Pinpoint the cell where the given text exists, returning its (x, y) midpoint coordinate. 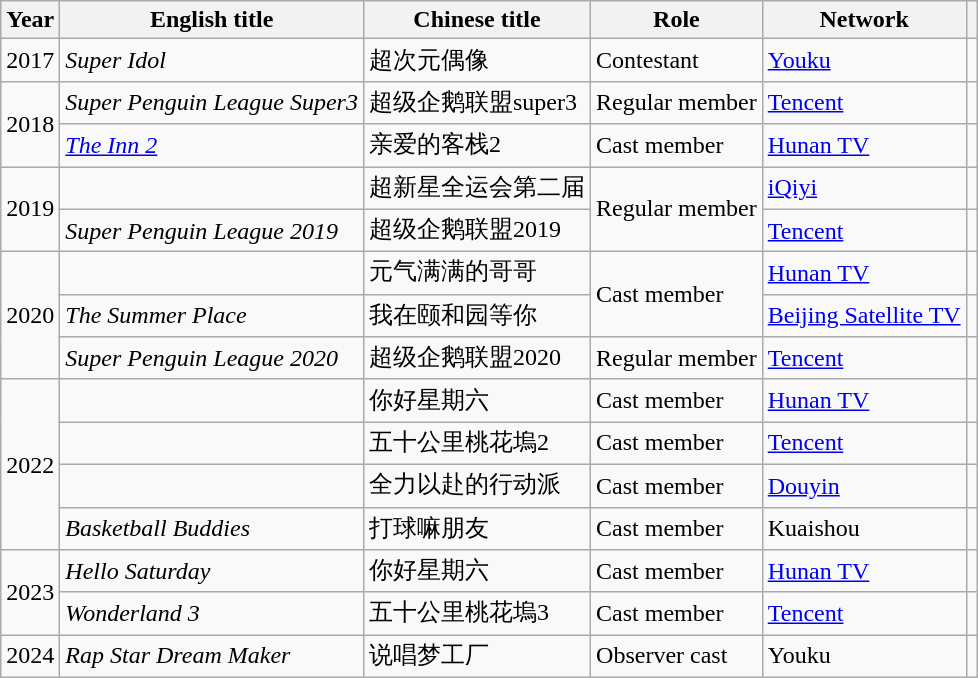
超新星全运会第二届 (476, 188)
Super Penguin League 2019 (212, 230)
Basketball Buddies (212, 528)
全力以赴的行动派 (476, 486)
2023 (30, 592)
说唱梦工厂 (476, 656)
2022 (30, 464)
The Summer Place (212, 316)
超级企鹅联盟2020 (476, 358)
English title (212, 20)
超级企鹅联盟2019 (476, 230)
Contestant (677, 60)
我在颐和园等你 (476, 316)
Super Penguin League 2020 (212, 358)
Super Penguin League Super3 (212, 102)
2018 (30, 124)
Role (677, 20)
Chinese title (476, 20)
2017 (30, 60)
Observer cast (677, 656)
Kuaishou (864, 528)
打球嘛朋友 (476, 528)
五十公里桃花塢3 (476, 614)
Super Idol (212, 60)
Hello Saturday (212, 572)
Year (30, 20)
The Inn 2 (212, 146)
2020 (30, 316)
Wonderland 3 (212, 614)
iQiyi (864, 188)
Douyin (864, 486)
五十公里桃花塢2 (476, 444)
Rap Star Dream Maker (212, 656)
超次元偶像 (476, 60)
2024 (30, 656)
元气满满的哥哥 (476, 274)
超级企鹅联盟super3 (476, 102)
Network (864, 20)
2019 (30, 208)
Beijing Satellite TV (864, 316)
亲爱的客栈2 (476, 146)
